Find where the given text appears and provide that cell's center as [X, Y] coordinate. 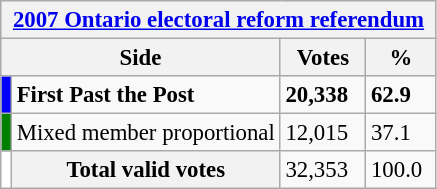
Total valid votes [146, 170]
Side [140, 58]
First Past the Post [146, 95]
20,338 [323, 95]
% [402, 58]
32,353 [323, 170]
2007 Ontario electoral reform referendum [219, 20]
Mixed member proportional [146, 133]
Votes [323, 58]
100.0 [402, 170]
37.1 [402, 133]
62.9 [402, 95]
12,015 [323, 133]
